For the text-containing cell, return its midpoint in (x, y) coordinate format. 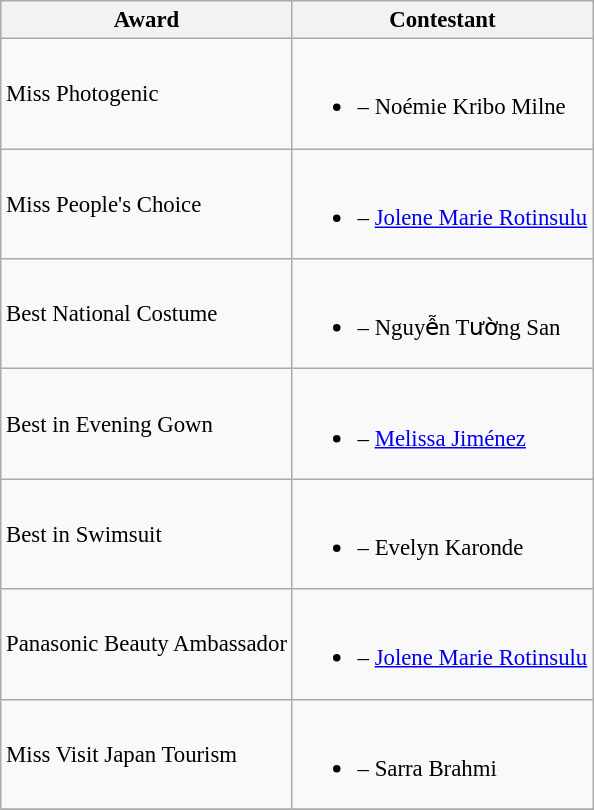
– Sarra Brahmi (442, 754)
Panasonic Beauty Ambassador (147, 644)
– Noémie Kribo Milne (442, 94)
Best National Costume (147, 314)
– Nguyễn Tường San (442, 314)
– Evelyn Karonde (442, 534)
Miss People's Choice (147, 204)
Contestant (442, 20)
– Melissa Jiménez (442, 424)
Award (147, 20)
Miss Photogenic (147, 94)
Best in Swimsuit (147, 534)
Miss Visit Japan Tourism (147, 754)
Best in Evening Gown (147, 424)
